Locate the cell with the specified text and output its (X, Y) center coordinate. 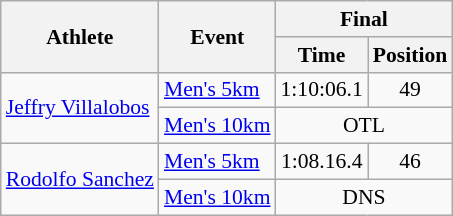
OTL (364, 126)
49 (410, 90)
DNS (364, 197)
1:08.16.4 (322, 162)
46 (410, 162)
1:10:06.1 (322, 90)
Position (410, 55)
Final (364, 19)
Rodolfo Sanchez (80, 180)
Jeffry Villalobos (80, 108)
Time (322, 55)
Event (218, 36)
Athlete (80, 36)
